Return the (X, Y) coordinate for the center point of the cell that contains the specified text.  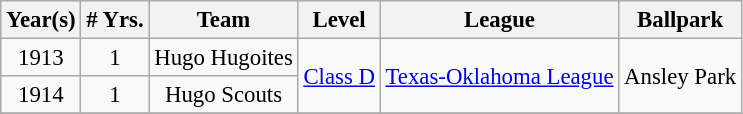
Ansley Park (680, 76)
Ballpark (680, 20)
Class D (339, 76)
# Yrs. (115, 20)
Team (224, 20)
Year(s) (41, 20)
Texas-Oklahoma League (500, 76)
Hugo Scouts (224, 95)
Hugo Hugoites (224, 58)
Level (339, 20)
1913 (41, 58)
1914 (41, 95)
League (500, 20)
